Provide the [X, Y] coordinate of the cell's center where the given text is located.  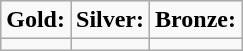
Silver: [110, 20]
Bronze: [196, 20]
Gold: [36, 20]
